Scan for the cell matching the given text and deliver its (x, y) coordinate at center. 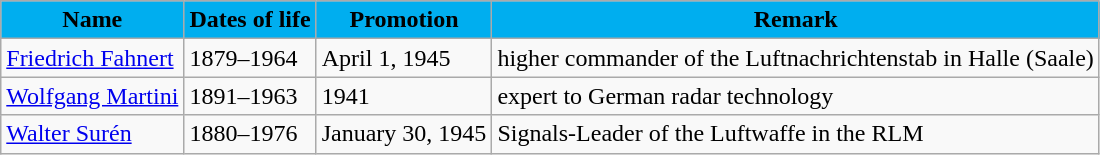
Walter Surén (92, 134)
Friedrich Fahnert (92, 58)
April 1, 1945 (404, 58)
1880–1976 (250, 134)
Wolfgang Martini (92, 96)
Name (92, 20)
1891–1963 (250, 96)
January 30, 1945 (404, 134)
1941 (404, 96)
1879–1964 (250, 58)
Promotion (404, 20)
higher commander of the Luftnachrichtenstab in Halle (Saale) (796, 58)
expert to German radar technology (796, 96)
Signals-Leader of the Luftwaffe in the RLM (796, 134)
Remark (796, 20)
Dates of life (250, 20)
